Scan for the cell matching the given text and deliver its [x, y] coordinate at center. 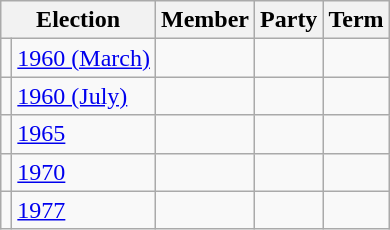
Member [206, 20]
1965 [84, 134]
1977 [84, 210]
1960 (March) [84, 58]
1960 (July) [84, 96]
1970 [84, 172]
Term [356, 20]
Party [289, 20]
Election [78, 20]
